Locate the cell with the specified text and output its (x, y) center coordinate. 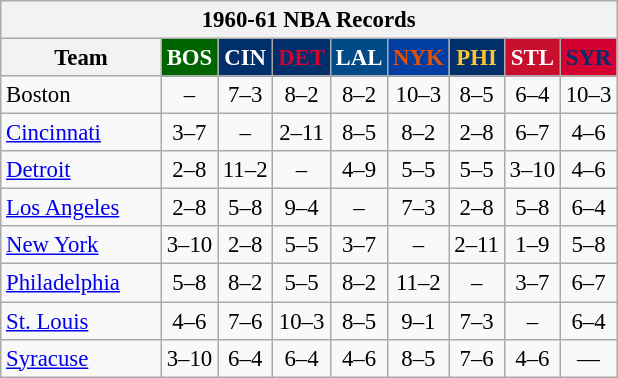
Cincinnati (82, 133)
CIN (246, 58)
BOS (189, 58)
New York (82, 245)
PHI (476, 58)
Boston (82, 95)
1–9 (532, 245)
LAL (358, 58)
— (588, 358)
STL (532, 58)
9–4 (302, 208)
4–9 (358, 170)
Los Angeles (82, 208)
DET (302, 58)
SYR (588, 58)
NYK (418, 58)
Detroit (82, 170)
Syracuse (82, 358)
St. Louis (82, 321)
Team (82, 58)
1960-61 NBA Records (309, 20)
Philadelphia (82, 283)
9–1 (418, 321)
